Return (x, y) of the center of cell containing provided text 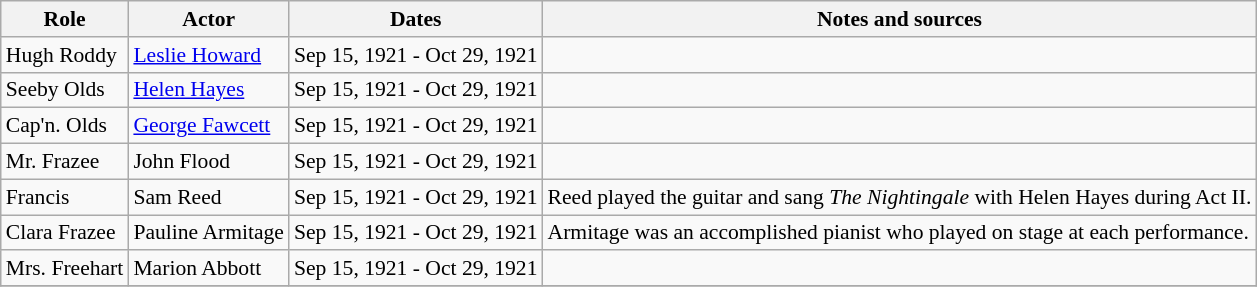
Armitage was an accomplished pianist who played on stage at each performance. (900, 233)
Seeby Olds (65, 90)
Notes and sources (900, 19)
Actor (208, 19)
Dates (416, 19)
George Fawcett (208, 126)
Sam Reed (208, 197)
Pauline Armitage (208, 233)
Reed played the guitar and sang The Nightingale with Helen Hayes during Act II. (900, 197)
Role (65, 19)
Helen Hayes (208, 90)
Marion Abbott (208, 269)
Mrs. Freehart (65, 269)
Leslie Howard (208, 55)
Mr. Frazee (65, 162)
Hugh Roddy (65, 55)
Francis (65, 197)
John Flood (208, 162)
Cap'n. Olds (65, 126)
Clara Frazee (65, 233)
